Determine the (X, Y) coordinate at the center of the cell enclosing the given text.  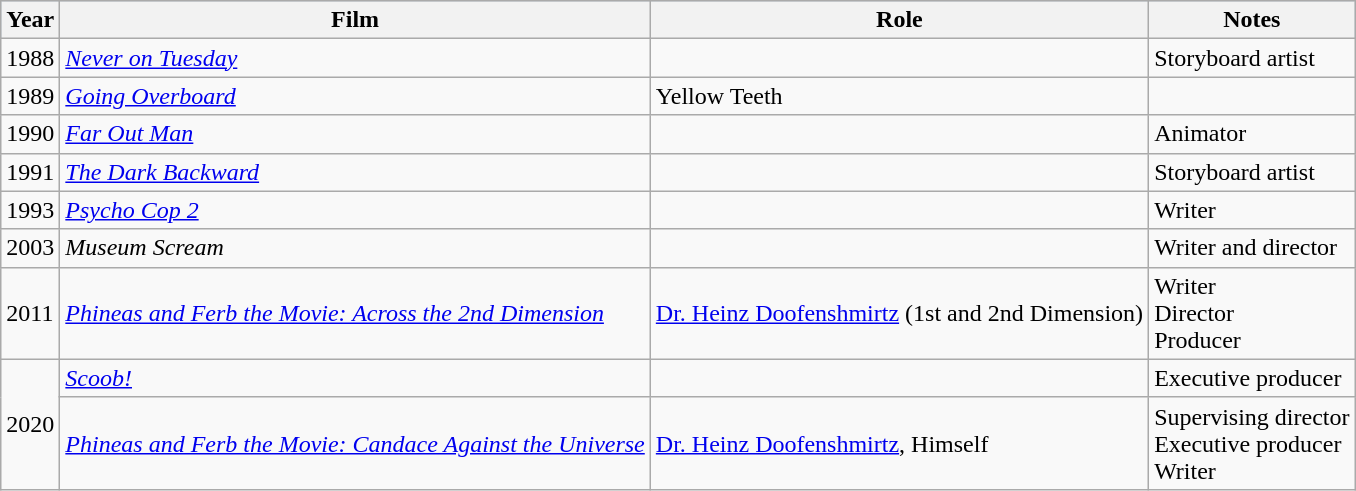
Psycho Cop 2 (355, 210)
Role (899, 20)
Phineas and Ferb the Movie: Across the 2nd Dimension (355, 313)
1991 (30, 172)
1989 (30, 96)
Year (30, 20)
Animator (1252, 134)
Never on Tuesday (355, 58)
Dr. Heinz Doofenshmirtz (1st and 2nd Dimension) (899, 313)
Phineas and Ferb the Movie: Candace Against the Universe (355, 443)
2011 (30, 313)
Supervising directorExecutive producerWriter (1252, 443)
2020 (30, 424)
Writer and director (1252, 248)
Going Overboard (355, 96)
Film (355, 20)
Dr. Heinz Doofenshmirtz, Himself (899, 443)
Museum Scream (355, 248)
Writer (1252, 210)
1990 (30, 134)
Notes (1252, 20)
Yellow Teeth (899, 96)
1993 (30, 210)
Scoob! (355, 378)
Executive producer (1252, 378)
WriterDirectorProducer (1252, 313)
1988 (30, 58)
Far Out Man (355, 134)
The Dark Backward (355, 172)
2003 (30, 248)
